Return the [x, y] coordinate for the center point of the cell that contains the specified text.  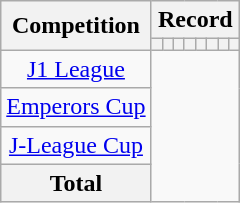
J1 League [76, 69]
J-League Cup [76, 145]
Competition [76, 26]
Total [76, 183]
Emperors Cup [76, 107]
Record [195, 20]
